Locate the cell with the specified text and output its (x, y) center coordinate. 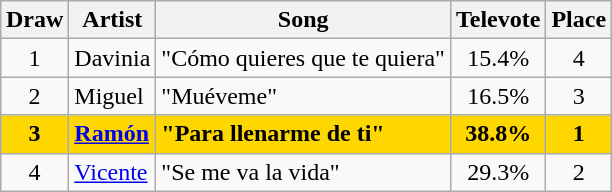
Song (304, 20)
Vicente (112, 172)
Miguel (112, 96)
Televote (498, 20)
"Para llenarme de ti" (304, 134)
Place (579, 20)
15.4% (498, 58)
Artist (112, 20)
"Se me va la vida" (304, 172)
Ramón (112, 134)
"Cómo quieres que te quiera" (304, 58)
Davinia (112, 58)
"Muéveme" (304, 96)
Draw (34, 20)
16.5% (498, 96)
29.3% (498, 172)
38.8% (498, 134)
